Identify which cell holds the provided text, then report its [x, y] central coordinate. 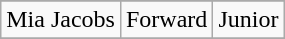
Forward [166, 20]
Junior [248, 20]
Mia Jacobs [61, 20]
